Output the [X, Y] coordinate of the center of the cell containing the given text.  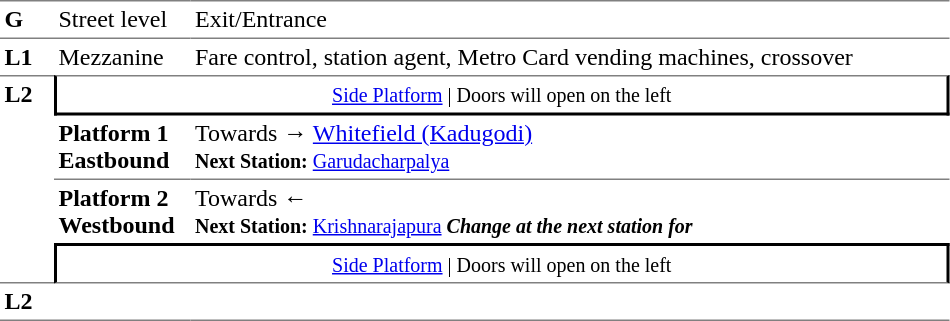
L2 [27, 179]
L1 [27, 57]
Platform 2 Westbound [122, 212]
Fare control, station agent, Metro Card vending machines, crossover [570, 57]
Street level [122, 20]
Mezzanine [122, 57]
G [27, 20]
Towards → Whitefield (Kadugodi)Next Station: Garudacharpalya [570, 148]
Exit/Entrance [570, 20]
Towards ← Next Station: Krishnarajapura Change at the next station for [570, 212]
Platform 1Eastbound [122, 148]
